Find where the given text appears and provide that cell's center as [X, Y] coordinate. 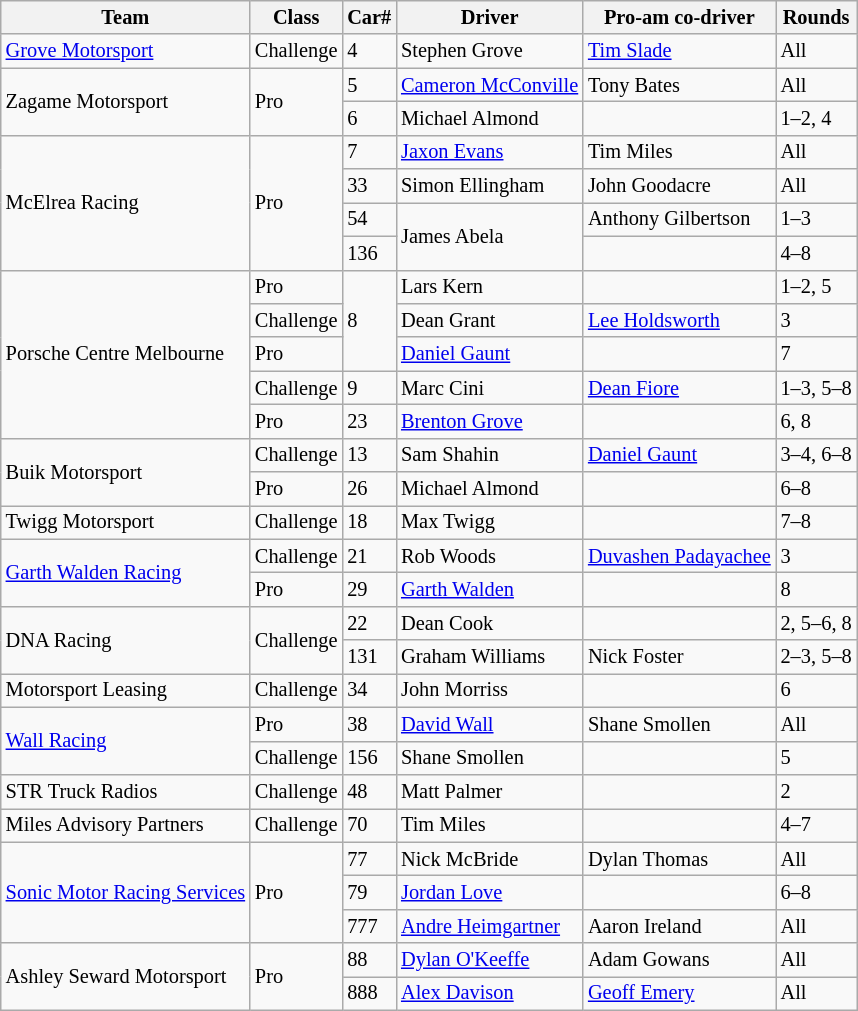
77 [369, 859]
Class [296, 17]
48 [369, 791]
Jordan Love [490, 892]
2–3, 5–8 [816, 657]
Garth Walden [490, 589]
Anthony Gilbertson [680, 219]
Graham Williams [490, 657]
Lars Kern [490, 287]
Adam Gowans [680, 960]
70 [369, 825]
88 [369, 960]
1–2, 5 [816, 287]
Duvashen Padayachee [680, 556]
Team [126, 17]
McElrea Racing [126, 202]
Driver [490, 17]
John Morriss [490, 690]
Simon Ellingham [490, 186]
38 [369, 724]
Cameron McConville [490, 85]
18 [369, 522]
Tim Slade [680, 51]
Sonic Motor Racing Services [126, 892]
Sam Shahin [490, 455]
Dean Fiore [680, 388]
2, 5–6, 8 [816, 623]
Car# [369, 17]
Garth Walden Racing [126, 572]
Pro-am co-driver [680, 17]
Stephen Grove [490, 51]
Zagame Motorsport [126, 102]
Marc Cini [490, 388]
4–7 [816, 825]
13 [369, 455]
DNA Racing [126, 640]
Lee Holdsworth [680, 320]
888 [369, 993]
Andre Heimgartner [490, 926]
Rounds [816, 17]
Buik Motorsport [126, 472]
7–8 [816, 522]
23 [369, 421]
Tony Bates [680, 85]
1–3, 5–8 [816, 388]
Dean Cook [490, 623]
Max Twigg [490, 522]
33 [369, 186]
3–4, 6–8 [816, 455]
777 [369, 926]
34 [369, 690]
Dean Grant [490, 320]
Matt Palmer [490, 791]
26 [369, 489]
6, 8 [816, 421]
4–8 [816, 253]
Dylan Thomas [680, 859]
2 [816, 791]
21 [369, 556]
156 [369, 758]
STR Truck Radios [126, 791]
Porsche Centre Melbourne [126, 354]
Motorsport Leasing [126, 690]
Wall Racing [126, 740]
David Wall [490, 724]
Twigg Motorsport [126, 522]
Brenton Grove [490, 421]
Dylan O'Keeffe [490, 960]
James Abela [490, 236]
Grove Motorsport [126, 51]
131 [369, 657]
Rob Woods [490, 556]
22 [369, 623]
79 [369, 892]
1–3 [816, 219]
Nick Foster [680, 657]
1–2, 4 [816, 118]
4 [369, 51]
Geoff Emery [680, 993]
Jaxon Evans [490, 152]
Ashley Seward Motorsport [126, 976]
Aaron Ireland [680, 926]
Miles Advisory Partners [126, 825]
Nick McBride [490, 859]
136 [369, 253]
John Goodacre [680, 186]
9 [369, 388]
54 [369, 219]
Alex Davison [490, 993]
29 [369, 589]
